For the text-containing cell, return its midpoint in (x, y) coordinate format. 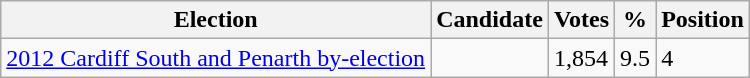
Position (703, 20)
1,854 (581, 58)
% (636, 20)
Votes (581, 20)
Candidate (490, 20)
2012 Cardiff South and Penarth by-election (216, 58)
9.5 (636, 58)
4 (703, 58)
Election (216, 20)
